Extract the [X, Y] coordinate from the center of the cell holding the provided text.  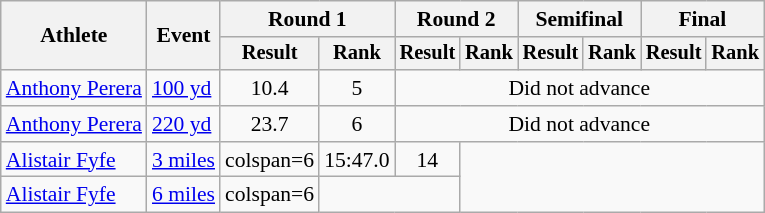
23.7 [270, 124]
220 yd [184, 124]
10.4 [270, 88]
3 miles [184, 160]
Athlete [74, 36]
Final [702, 19]
Semifinal [580, 19]
6 [356, 124]
15:47.0 [356, 160]
100 yd [184, 88]
Event [184, 36]
Round 2 [456, 19]
5 [356, 88]
6 miles [184, 195]
14 [428, 160]
Round 1 [308, 19]
